Find where the given text appears and provide that cell's center as (X, Y) coordinate. 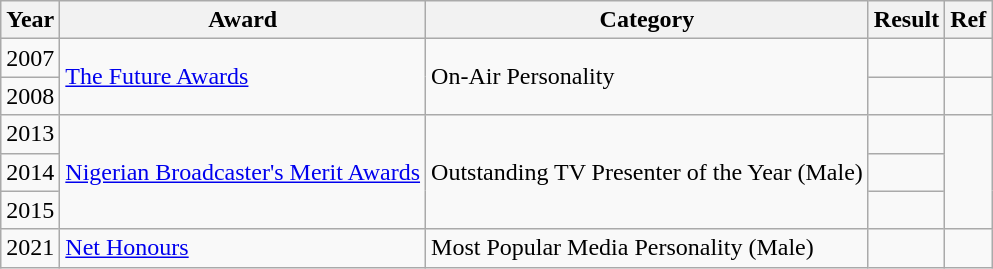
2021 (30, 248)
2015 (30, 210)
Net Honours (243, 248)
Year (30, 20)
Category (648, 20)
On-Air Personality (648, 77)
Most Popular Media Personality (Male) (648, 248)
The Future Awards (243, 77)
2008 (30, 96)
2007 (30, 58)
2013 (30, 134)
2014 (30, 172)
Nigerian Broadcaster's Merit Awards (243, 172)
Award (243, 20)
Outstanding TV Presenter of the Year (Male) (648, 172)
Result (906, 20)
Ref (968, 20)
